From the cell containing the given text, extract its center point as (x, y) coordinate. 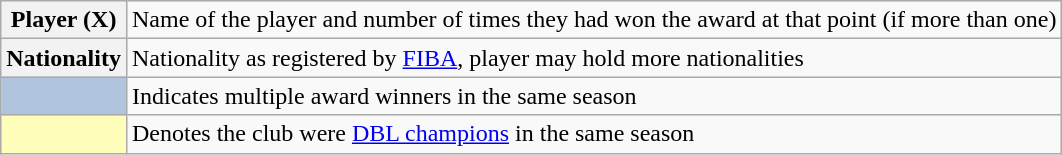
Nationality as registered by FIBA, player may hold more nationalities (594, 58)
Name of the player and number of times they had won the award at that point (if more than one) (594, 20)
Denotes the club were DBL champions in the same season (594, 134)
Player (X) (64, 20)
Nationality (64, 58)
Indicates multiple award winners in the same season (594, 96)
